Provide the [X, Y] coordinate of the cell's center where the given text is located.  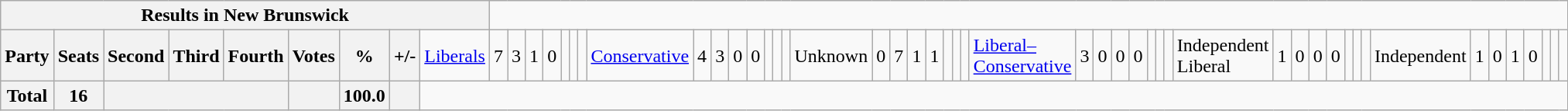
100.0 [364, 95]
Unknown [831, 56]
Fourth [255, 56]
Total [27, 95]
Results in New Brunswick [245, 16]
16 [78, 95]
4 [703, 56]
Votes [313, 56]
Liberals [455, 56]
Independent [1420, 56]
+/- [404, 56]
Conservative [640, 56]
Independent Liberal [1223, 56]
% [364, 56]
Second [136, 56]
Seats [78, 56]
Party [27, 56]
Third [197, 56]
Liberal–Conservative [1022, 56]
